Return (x, y) of the center of cell containing provided text 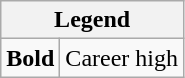
Bold (30, 58)
Career high (122, 58)
Legend (92, 20)
